Find where the given text appears and provide that cell's center as (X, Y) coordinate. 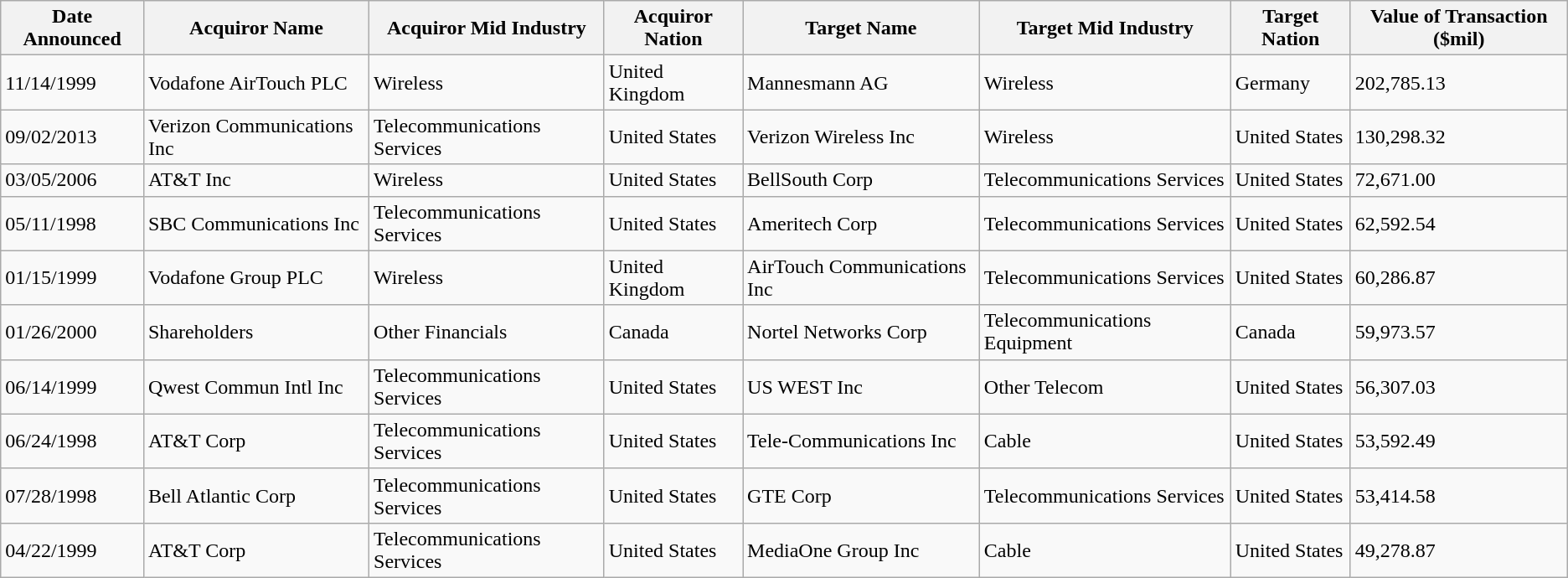
04/22/1999 (72, 550)
US WEST Inc (861, 387)
130,298.32 (1459, 137)
Ameritech Corp (861, 223)
Shareholders (256, 332)
Target Name (861, 28)
Qwest Commun Intl Inc (256, 387)
01/15/1999 (72, 278)
Vodafone Group PLC (256, 278)
03/05/2006 (72, 180)
Germany (1290, 82)
202,785.13 (1459, 82)
Mannesmann AG (861, 82)
Tele-Communications Inc (861, 441)
GTE Corp (861, 496)
Acquiror Nation (673, 28)
Bell Atlantic Corp (256, 496)
72,671.00 (1459, 180)
Vodafone AirTouch PLC (256, 82)
Target Nation (1290, 28)
09/02/2013 (72, 137)
Target Mid Industry (1105, 28)
60,286.87 (1459, 278)
BellSouth Corp (861, 180)
Value of Transaction ($mil) (1459, 28)
Verizon Wireless Inc (861, 137)
SBC Communications Inc (256, 223)
MediaOne Group Inc (861, 550)
Other Telecom (1105, 387)
56,307.03 (1459, 387)
49,278.87 (1459, 550)
62,592.54 (1459, 223)
Acquiror Name (256, 28)
Telecommunications Equipment (1105, 332)
06/14/1999 (72, 387)
05/11/1998 (72, 223)
11/14/1999 (72, 82)
Nortel Networks Corp (861, 332)
Acquiror Mid Industry (487, 28)
01/26/2000 (72, 332)
Date Announced (72, 28)
Other Financials (487, 332)
07/28/1998 (72, 496)
Verizon Communications Inc (256, 137)
59,973.57 (1459, 332)
53,592.49 (1459, 441)
06/24/1998 (72, 441)
AT&T Inc (256, 180)
53,414.58 (1459, 496)
AirTouch Communications Inc (861, 278)
